Search for the cell housing the specified text and yield its [x, y] center coordinate. 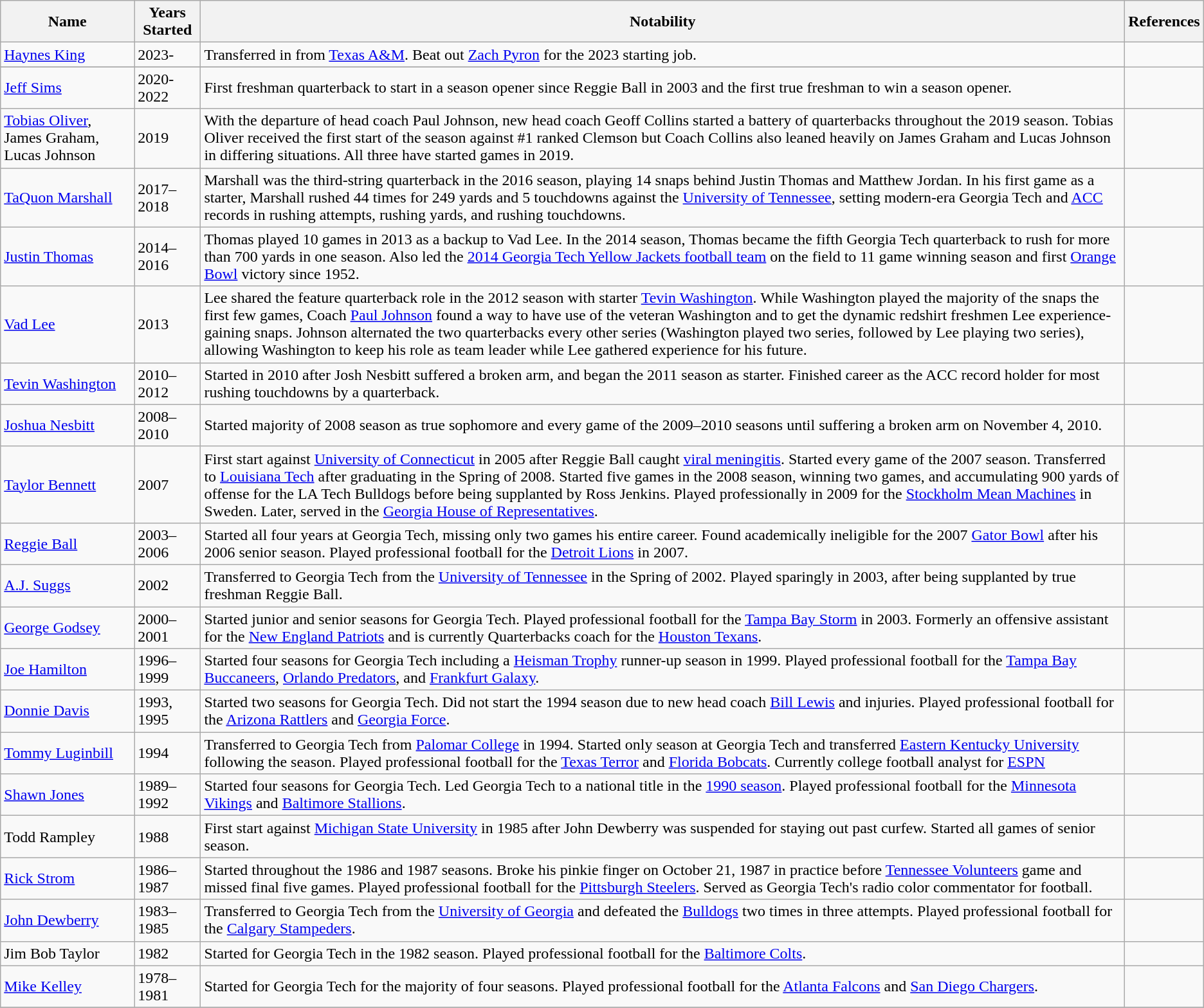
Mike Kelley [68, 986]
Taylor Bennett [68, 485]
Joshua Nesbitt [68, 426]
Started majority of 2008 season as true sophomore and every game of the 2009–2010 seasons until suffering a broken arm on November 4, 2010. [662, 426]
2023- [167, 55]
Rick Strom [68, 878]
Jim Bob Taylor [68, 953]
Tommy Luginbill [68, 753]
2000–2001 [167, 627]
Haynes King [68, 55]
Years Started [167, 22]
2010–2012 [167, 383]
2008–2010 [167, 426]
2003–2006 [167, 544]
Tevin Washington [68, 383]
1988 [167, 837]
1989–1992 [167, 795]
2013 [167, 324]
First freshman quarterback to start in a season opener since Reggie Ball in 2003 and the first true freshman to win a season opener. [662, 87]
2007 [167, 485]
Todd Rampley [68, 837]
Reggie Ball [68, 544]
Vad Lee [68, 324]
1994 [167, 753]
Tobias Oliver, James Graham, Lucas Johnson [68, 138]
2019 [167, 138]
1983–1985 [167, 921]
2017–2018 [167, 197]
2014–2016 [167, 256]
1978–1981 [167, 986]
Transferred in from Texas A&M. Beat out Zach Pyron for the 2023 starting job. [662, 55]
Shawn Jones [68, 795]
Notability [662, 22]
Started for Georgia Tech in the 1982 season. Played professional football for the Baltimore Colts. [662, 953]
1986–1987 [167, 878]
George Godsey [68, 627]
John Dewberry [68, 921]
2002 [167, 585]
1982 [167, 953]
A.J. Suggs [68, 585]
Started for Georgia Tech for the majority of four seasons. Played professional football for the Atlanta Falcons and San Diego Chargers. [662, 986]
1996–1999 [167, 670]
Joe Hamilton [68, 670]
Donnie Davis [68, 711]
1993, 1995 [167, 711]
TaQuon Marshall [68, 197]
Jeff Sims [68, 87]
References [1164, 22]
Justin Thomas [68, 256]
2020-2022 [167, 87]
Name [68, 22]
